Provide the [x, y] coordinate of the cell's center where the given text is located.  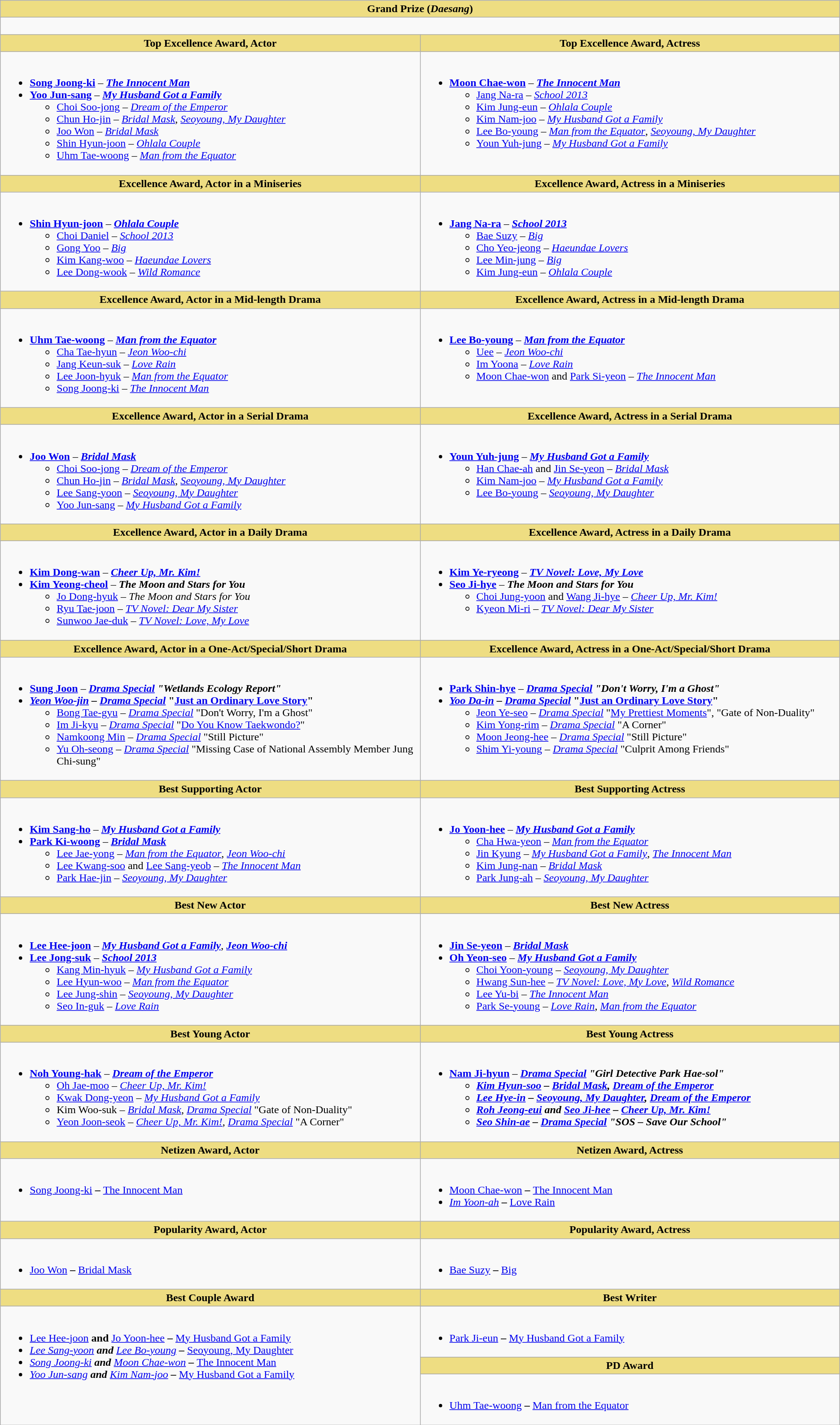
Bae Suzy – Big [630, 1263]
Best New Actress [630, 905]
Excellence Award, Actress in a Mid-length Drama [630, 300]
Best Writer [630, 1298]
Best Supporting Actress [630, 789]
Excellence Award, Actor in a Serial Drama [210, 416]
Excellence Award, Actor in a Mid-length Drama [210, 300]
Excellence Award, Actor in a One-Act/Special/Short Drama [210, 648]
Lee Bo-young – Man from the EquatorUee – Jeon Woo-chiIm Yoona – Love RainMoon Chae-won and Park Si-yeon – The Innocent Man [630, 358]
Best Supporting Actor [210, 789]
Excellence Award, Actor in a Miniseries [210, 184]
Song Joong-ki – The Innocent Man [210, 1190]
Top Excellence Award, Actress [630, 43]
Excellence Award, Actress in a Serial Drama [630, 416]
Moon Chae-won – The Innocent ManIm Yoon-ah – Love Rain [630, 1190]
Best Young Actor [210, 1034]
Uhm Tae-woong – Man from the Equator [630, 1399]
Top Excellence Award, Actor [210, 43]
Best Young Actress [630, 1034]
Excellence Award, Actor in a Daily Drama [210, 532]
Grand Prize (Daesang) [420, 9]
Jang Na-ra – School 2013Bae Suzy – BigCho Yeo-jeong – Haeundae LoversLee Min-jung – BigKim Jung-eun – Ohlala Couple [630, 241]
Best Couple Award [210, 1298]
Popularity Award, Actress [630, 1230]
Excellence Award, Actress in a Miniseries [630, 184]
Popularity Award, Actor [210, 1230]
Excellence Award, Actress in a Daily Drama [630, 532]
PD Award [630, 1365]
Netizen Award, Actress [630, 1150]
Joo Won – Bridal Mask [210, 1263]
Excellence Award, Actress in a One-Act/Special/Short Drama [630, 648]
Netizen Award, Actor [210, 1150]
Park Ji-eun – My Husband Got a Family [630, 1332]
Best New Actor [210, 905]
Shin Hyun-joon – Ohlala CoupleChoi Daniel – School 2013Gong Yoo – BigKim Kang-woo – Haeundae LoversLee Dong-wook – Wild Romance [210, 241]
